Find where the given text appears and provide that cell's center as [x, y] coordinate. 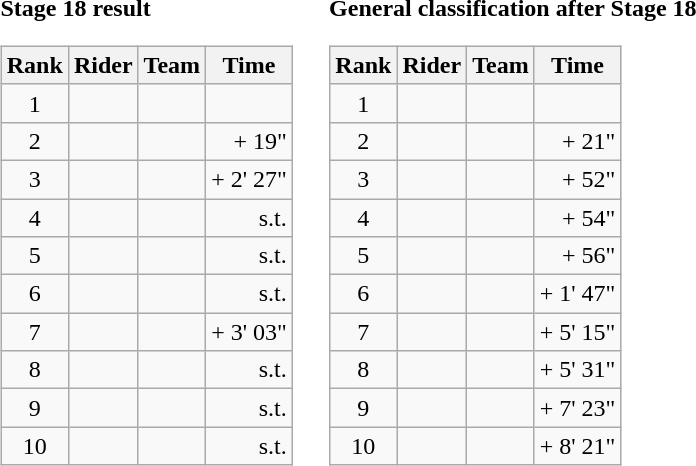
+ 7' 23" [578, 408]
+ 2' 27" [250, 179]
+ 56" [578, 256]
+ 8' 21" [578, 446]
+ 1' 47" [578, 294]
+ 5' 31" [578, 370]
+ 5' 15" [578, 332]
+ 52" [578, 179]
+ 54" [578, 217]
+ 19" [250, 141]
+ 21" [578, 141]
+ 3' 03" [250, 332]
